Detect which cell encompasses the target text, then output its (x, y) center coordinate. 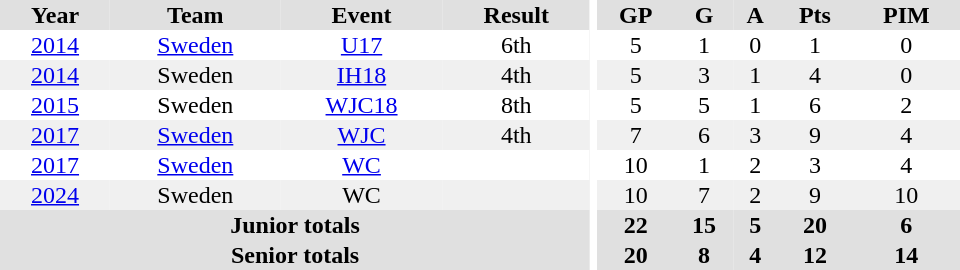
8 (704, 255)
Event (362, 15)
Result (516, 15)
6th (516, 45)
WJC18 (362, 105)
PIM (906, 15)
8th (516, 105)
2015 (55, 105)
G (704, 15)
U17 (362, 45)
GP (636, 15)
Senior totals (295, 255)
A (755, 15)
22 (636, 225)
12 (815, 255)
2024 (55, 195)
15 (704, 225)
Pts (815, 15)
Team (196, 15)
IH18 (362, 75)
14 (906, 255)
Junior totals (295, 225)
Year (55, 15)
WJC (362, 135)
